Provide the (X, Y) coordinate of the cell's center where the given text is located.  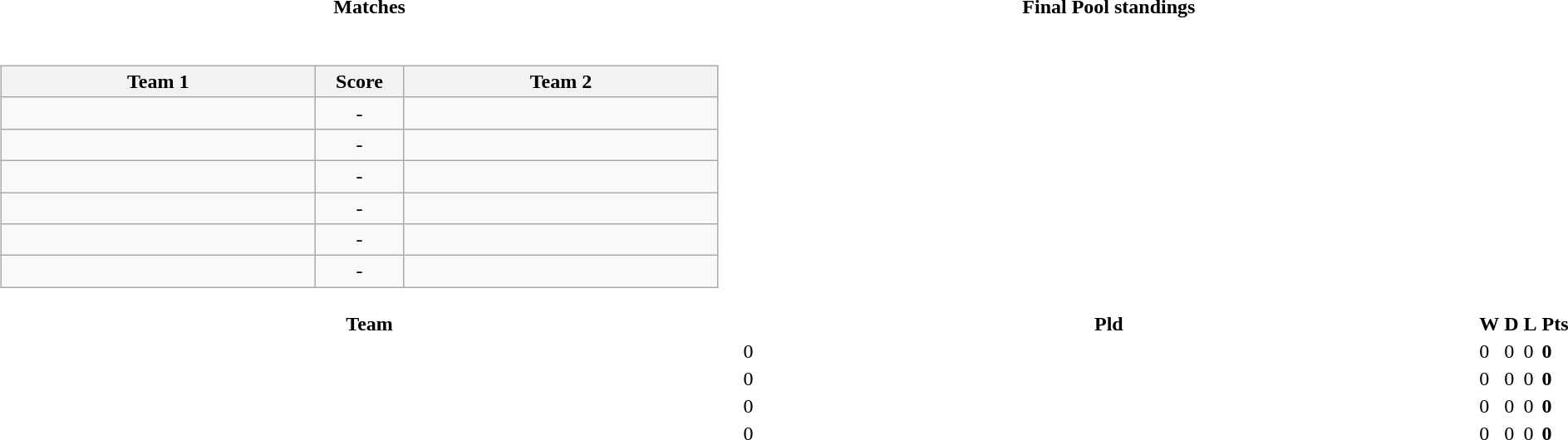
L (1531, 324)
W (1489, 324)
Score (359, 81)
Team 1 (158, 81)
Pld (1108, 324)
Team 2 (561, 81)
D (1511, 324)
